Search for the cell housing the specified text and yield its [X, Y] center coordinate. 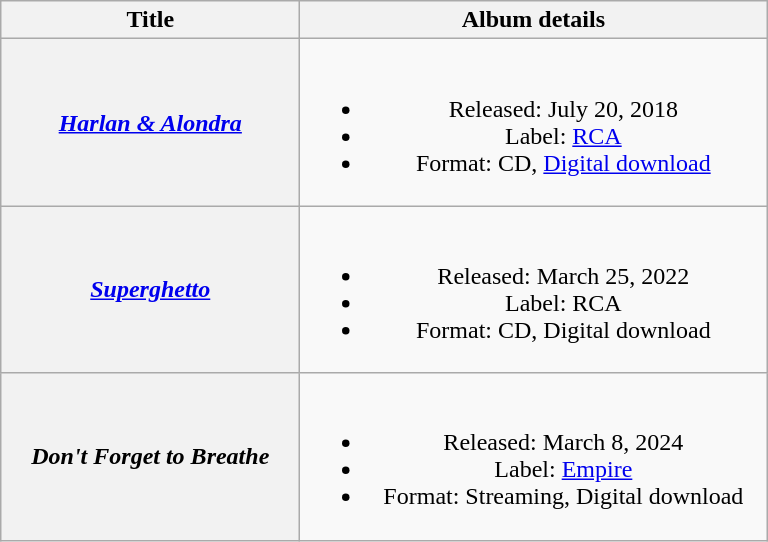
Superghetto [150, 290]
Released: March 25, 2022Label: RCAFormat: CD, Digital download [534, 290]
Title [150, 20]
Album details [534, 20]
Released: July 20, 2018Label: RCAFormat: CD, Digital download [534, 122]
Released: March 8, 2024Label: EmpireFormat: Streaming, Digital download [534, 456]
Don't Forget to Breathe [150, 456]
Harlan & Alondra [150, 122]
